Extract the (x, y) coordinate from the center of the cell holding the provided text.  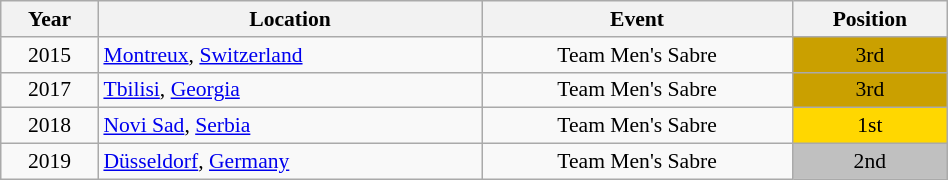
2019 (50, 162)
Novi Sad, Serbia (290, 126)
1st (870, 126)
2018 (50, 126)
Event (638, 19)
2015 (50, 55)
2nd (870, 162)
Tbilisi, Georgia (290, 90)
Montreux, Switzerland (290, 55)
Year (50, 19)
Location (290, 19)
2017 (50, 90)
Düsseldorf, Germany (290, 162)
Position (870, 19)
